Provide the (x, y) coordinate of the cell's center where the given text is located.  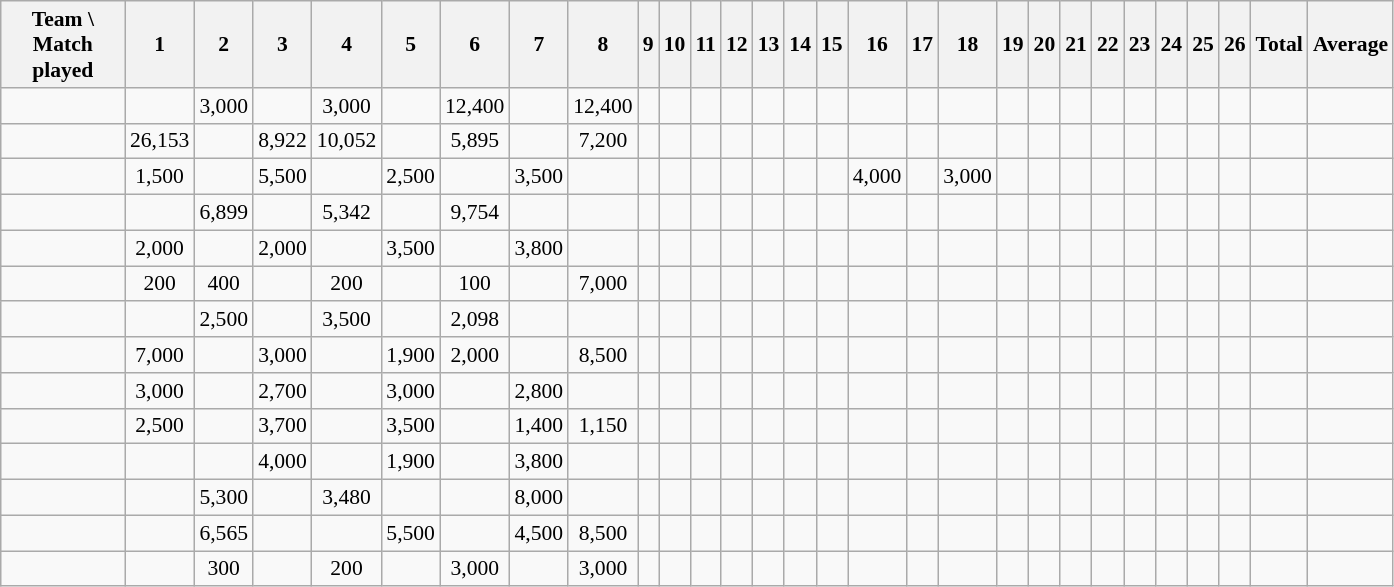
7 (538, 44)
5,300 (224, 498)
Team \ Match played (63, 44)
5,895 (474, 141)
26,153 (160, 141)
23 (1140, 44)
8,000 (538, 498)
8 (602, 44)
15 (832, 44)
100 (474, 284)
3 (282, 44)
4 (346, 44)
6 (474, 44)
25 (1203, 44)
16 (878, 44)
24 (1171, 44)
18 (968, 44)
10 (675, 44)
9,754 (474, 213)
5 (410, 44)
26 (1235, 44)
1,500 (160, 177)
22 (1108, 44)
10,052 (346, 141)
12 (737, 44)
6,899 (224, 213)
11 (706, 44)
21 (1076, 44)
4,500 (538, 533)
20 (1045, 44)
8,922 (282, 141)
2,800 (538, 391)
2,700 (282, 391)
Average (1350, 44)
1 (160, 44)
13 (769, 44)
14 (800, 44)
9 (648, 44)
3,480 (346, 498)
Total (1280, 44)
2,098 (474, 320)
6,565 (224, 533)
5,342 (346, 213)
400 (224, 284)
3,700 (282, 426)
300 (224, 569)
1,400 (538, 426)
19 (1013, 44)
17 (922, 44)
2 (224, 44)
1,150 (602, 426)
7,200 (602, 141)
